Output the [x, y] coordinate of the center of the cell containing the given text.  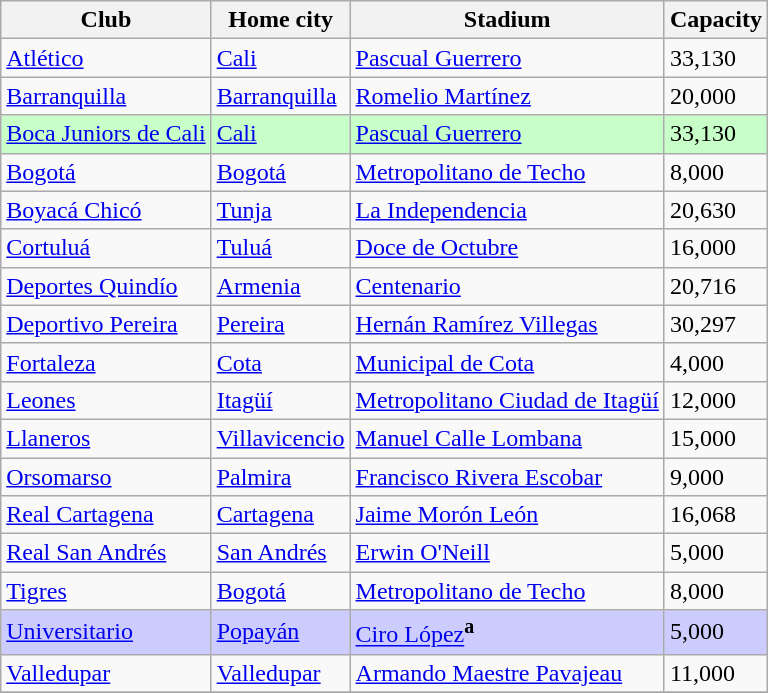
Erwin O'Neill [507, 553]
Tunja [280, 210]
Capacity [716, 20]
Armenia [280, 286]
Tuluá [280, 248]
Tigres [106, 591]
La Independencia [507, 210]
20,630 [716, 210]
16,068 [716, 515]
San Andrés [280, 553]
30,297 [716, 324]
Real Cartagena [106, 515]
Deportes Quindío [106, 286]
Deportivo Pereira [106, 324]
Centenario [507, 286]
Cartagena [280, 515]
Doce de Octubre [507, 248]
Romelio Martínez [507, 96]
Leones [106, 400]
Metropolitano Ciudad de Itagüí [507, 400]
Popayán [280, 632]
11,000 [716, 673]
Boyacá Chicó [106, 210]
Pereira [280, 324]
Palmira [280, 477]
Orsomarso [106, 477]
Club [106, 20]
Itagüí [280, 400]
Llaneros [106, 438]
Hernán Ramírez Villegas [507, 324]
Armando Maestre Pavajeau [507, 673]
Ciro Lópeza [507, 632]
12,000 [716, 400]
15,000 [716, 438]
Manuel Calle Lombana [507, 438]
Cota [280, 362]
Home city [280, 20]
Real San Andrés [106, 553]
20,716 [716, 286]
9,000 [716, 477]
Cortuluá [106, 248]
Stadium [507, 20]
Universitario [106, 632]
4,000 [716, 362]
Municipal de Cota [507, 362]
20,000 [716, 96]
Atlético [106, 58]
Jaime Morón León [507, 515]
16,000 [716, 248]
Fortaleza [106, 362]
Villavicencio [280, 438]
Francisco Rivera Escobar [507, 477]
Boca Juniors de Cali [106, 134]
